Scan for the cell matching the given text and deliver its [X, Y] coordinate at center. 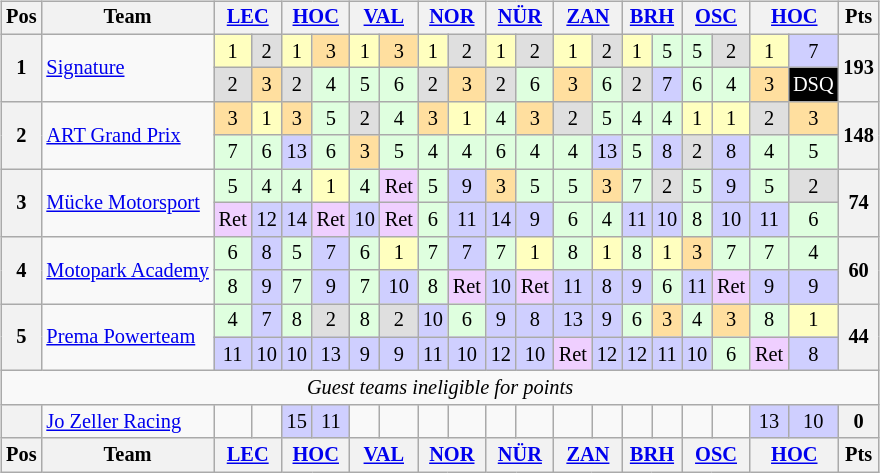
Signature [127, 68]
ART Grand Prix [127, 136]
60 [859, 270]
Jo Zeller Racing [127, 422]
44 [859, 338]
193 [859, 68]
0 [859, 422]
Guest teams ineligible for points [440, 388]
Prema Powerteam [127, 338]
Motopark Academy [127, 270]
Mücke Motorsport [127, 202]
148 [859, 136]
DSQ [813, 85]
15 [297, 422]
74 [859, 202]
